Find where the given text appears and provide that cell's center as [x, y] coordinate. 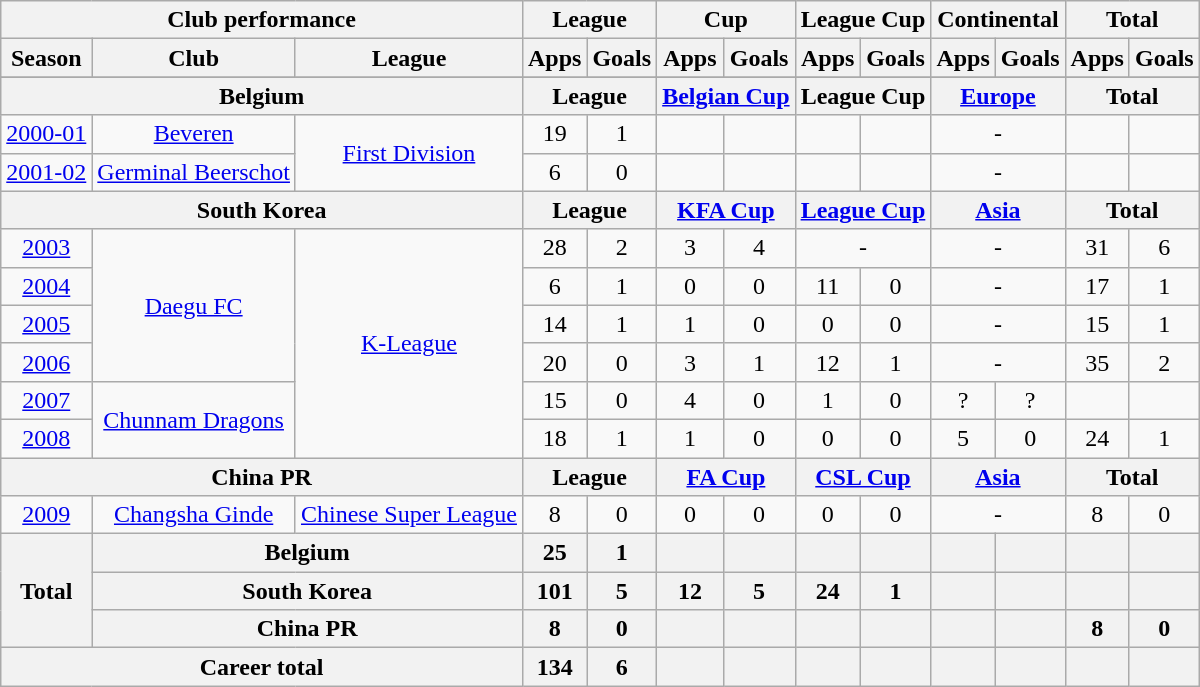
2007 [46, 400]
Belgian Cup [726, 96]
Season [46, 58]
134 [554, 667]
2008 [46, 438]
101 [554, 591]
2001-02 [46, 172]
Continental [998, 20]
28 [554, 248]
First Division [408, 153]
19 [554, 134]
Club [194, 58]
2003 [46, 248]
Changsha Ginde [194, 515]
17 [1097, 286]
Career total [262, 667]
20 [554, 362]
2009 [46, 515]
2006 [46, 362]
Daegu FC [194, 305]
25 [554, 553]
14 [554, 324]
35 [1097, 362]
11 [828, 286]
Chinese Super League [408, 515]
Europe [998, 96]
CSL Cup [863, 477]
18 [554, 438]
K-League [408, 343]
Chunnam Dragons [194, 419]
31 [1097, 248]
Beveren [194, 134]
2004 [46, 286]
FA Cup [726, 477]
Cup [726, 20]
Germinal Beerschot [194, 172]
KFA Cup [726, 210]
2005 [46, 324]
Club performance [262, 20]
2000-01 [46, 134]
